Detect which cell encompasses the target text, then output its [X, Y] center coordinate. 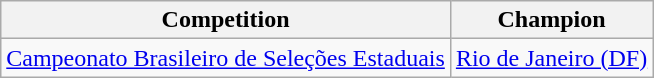
Champion [551, 20]
Campeonato Brasileiro de Seleções Estaduais [226, 58]
Rio de Janeiro (DF) [551, 58]
Competition [226, 20]
